Detect which cell encompasses the target text, then output its [X, Y] center coordinate. 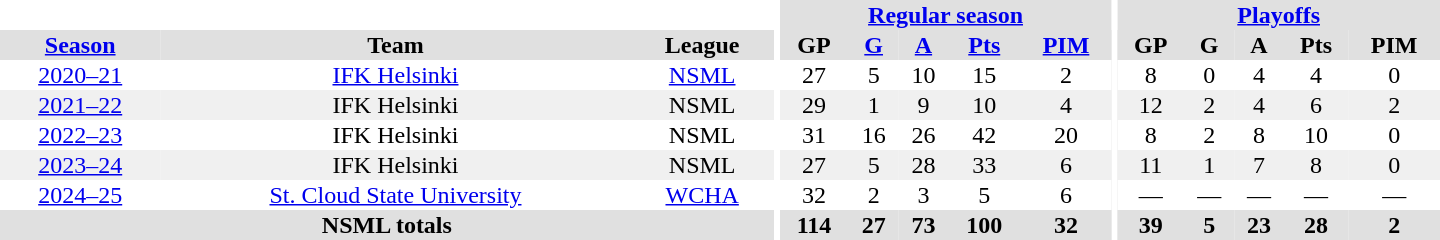
23 [1259, 225]
Season [80, 45]
2022–23 [80, 135]
11 [1150, 165]
NSML totals [387, 225]
26 [924, 135]
100 [984, 225]
2020–21 [80, 75]
Regular season [945, 15]
15 [984, 75]
7 [1259, 165]
20 [1066, 135]
Team [395, 45]
29 [814, 105]
2021–22 [80, 105]
12 [1150, 105]
3 [924, 195]
Playoffs [1278, 15]
St. Cloud State University [395, 195]
73 [924, 225]
42 [984, 135]
33 [984, 165]
WCHA [702, 195]
31 [814, 135]
9 [924, 105]
2023–24 [80, 165]
16 [874, 135]
2024–25 [80, 195]
39 [1150, 225]
114 [814, 225]
League [702, 45]
